From the cell containing the given text, extract its center point as [x, y] coordinate. 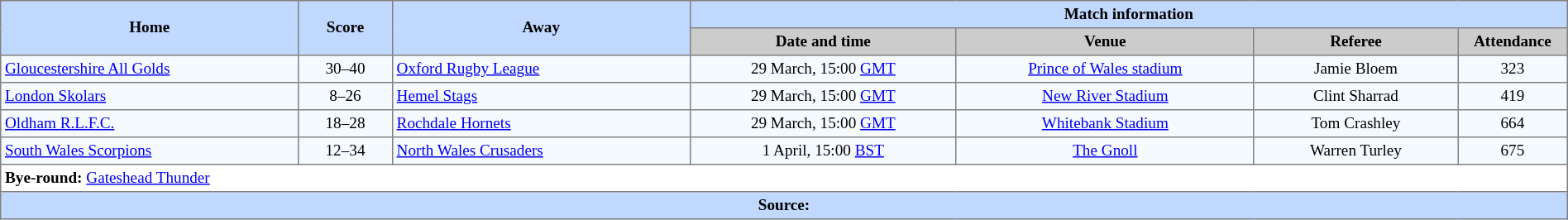
Attendance [1513, 41]
London Skolars [150, 96]
Referee [1355, 41]
18–28 [346, 124]
Source: [784, 205]
Prince of Wales stadium [1105, 69]
Tom Crashley [1355, 124]
Rochdale Hornets [541, 124]
Oxford Rugby League [541, 69]
Gloucestershire All Golds [150, 69]
Oldham R.L.F.C. [150, 124]
Hemel Stags [541, 96]
North Wales Crusaders [541, 151]
Away [541, 28]
30–40 [346, 69]
Venue [1105, 41]
419 [1513, 96]
323 [1513, 69]
8–26 [346, 96]
Whitebank Stadium [1105, 124]
The Gnoll [1105, 151]
1 April, 15:00 BST [823, 151]
Warren Turley [1355, 151]
Date and time [823, 41]
South Wales Scorpions [150, 151]
Jamie Bloem [1355, 69]
Score [346, 28]
12–34 [346, 151]
664 [1513, 124]
New River Stadium [1105, 96]
Clint Sharrad [1355, 96]
675 [1513, 151]
Bye-round: Gateshead Thunder [784, 179]
Home [150, 28]
Match information [1128, 15]
